Scan for the cell matching the given text and deliver its (X, Y) coordinate at center. 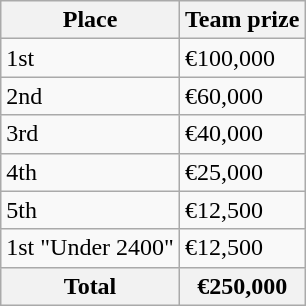
5th (90, 210)
€40,000 (242, 134)
Team prize (242, 20)
€25,000 (242, 172)
2nd (90, 96)
€60,000 (242, 96)
4th (90, 172)
€250,000 (242, 286)
1st (90, 58)
€100,000 (242, 58)
Place (90, 20)
1st "Under 2400" (90, 248)
Total (90, 286)
3rd (90, 134)
